Scan for the cell matching the given text and deliver its [X, Y] coordinate at center. 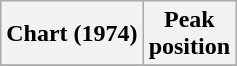
Peakposition [189, 34]
Chart (1974) [72, 34]
